Capture the cell that displays the provided text and extract its [X, Y] central coordinate. 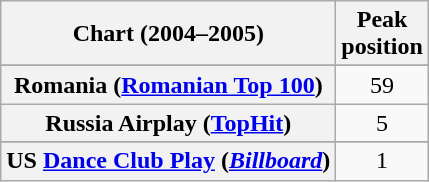
59 [382, 85]
Romania (Romanian Top 100) [168, 85]
5 [382, 123]
Peakposition [382, 34]
US Dance Club Play (Billboard) [168, 161]
Chart (2004–2005) [168, 34]
Russia Airplay (TopHit) [168, 123]
1 [382, 161]
